From the cell containing the given text, extract its center point as (X, Y) coordinate. 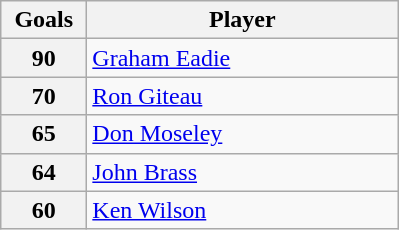
Ken Wilson (242, 210)
65 (44, 134)
60 (44, 210)
Ron Giteau (242, 96)
Graham Eadie (242, 58)
John Brass (242, 172)
64 (44, 172)
Don Moseley (242, 134)
Goals (44, 20)
Player (242, 20)
70 (44, 96)
90 (44, 58)
